Output the [x, y] coordinate of the center of the cell containing the given text.  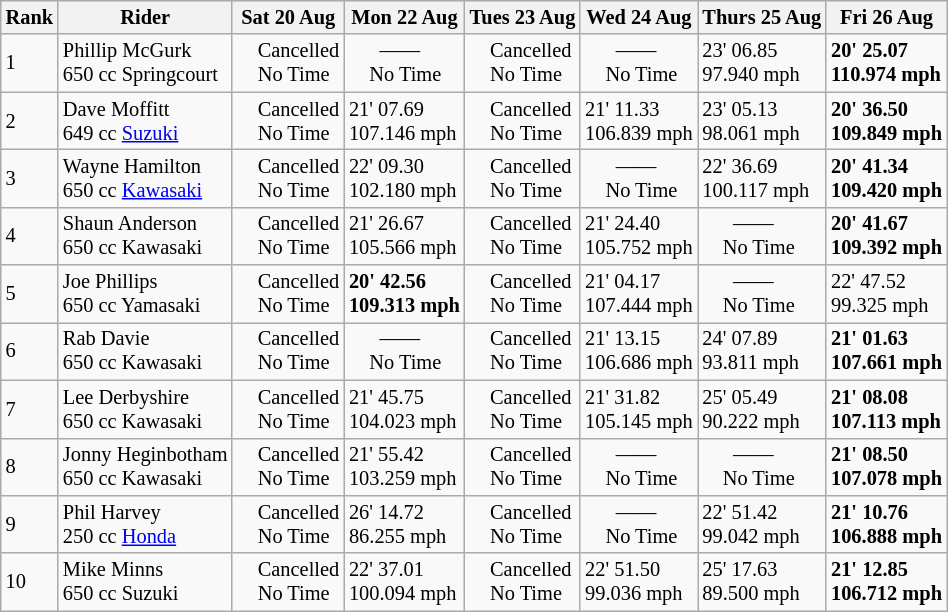
21' 12.85 106.712 mph [886, 582]
25' 17.63 89.500 mph [762, 582]
21' 55.42 103.259 mph [404, 467]
Fri 26 Aug [886, 17]
Tues 23 Aug [522, 17]
23' 06.85 97.940 mph [762, 63]
22' 51.42 99.042 mph [762, 524]
21' 26.67 105.566 mph [404, 236]
20' 36.50 109.849 mph [886, 121]
Phil Harvey 250 cc Honda [145, 524]
25' 05.49 90.222 mph [762, 409]
20' 42.56 109.313 mph [404, 294]
9 [30, 524]
2 [30, 121]
22' 51.50 99.036 mph [638, 582]
21' 01.63 107.661 mph [886, 351]
Wed 24 Aug [638, 17]
22' 37.01 100.094 mph [404, 582]
Lee Derbyshire 650 cc Kawasaki [145, 409]
Thurs 25 Aug [762, 17]
3 [30, 178]
Sat 20 Aug [288, 17]
21' 24.40 105.752 mph [638, 236]
20' 41.67 109.392 mph [886, 236]
Shaun Anderson 650 cc Kawasaki [145, 236]
1 [30, 63]
21' 13.15 106.686 mph [638, 351]
4 [30, 236]
21' 04.17 107.444 mph [638, 294]
Phillip McGurk 650 cc Springcourt [145, 63]
21' 45.75 104.023 mph [404, 409]
6 [30, 351]
20' 41.34 109.420 mph [886, 178]
Jonny Heginbotham 650 cc Kawasaki [145, 467]
7 [30, 409]
5 [30, 294]
10 [30, 582]
23' 05.13 98.061 mph [762, 121]
8 [30, 467]
24' 07.89 93.811 mph [762, 351]
26' 14.72 86.255 mph [404, 524]
22' 09.30 102.180 mph [404, 178]
Mon 22 Aug [404, 17]
21' 31.82 105.145 mph [638, 409]
Rab Davie 650 cc Kawasaki [145, 351]
21' 08.08 107.113 mph [886, 409]
Wayne Hamilton 650 cc Kawasaki [145, 178]
21' 11.33 106.839 mph [638, 121]
21' 08.50 107.078 mph [886, 467]
20' 25.07 110.974 mph [886, 63]
Joe Phillips 650 cc Yamasaki [145, 294]
22' 47.52 99.325 mph [886, 294]
21' 10.76 106.888 mph [886, 524]
21' 07.69 107.146 mph [404, 121]
Mike Minns 650 cc Suzuki [145, 582]
Dave Moffitt 649 cc Suzuki [145, 121]
Rank [30, 17]
Rider [145, 17]
22' 36.69 100.117 mph [762, 178]
